Return [x, y] of the center of cell containing provided text 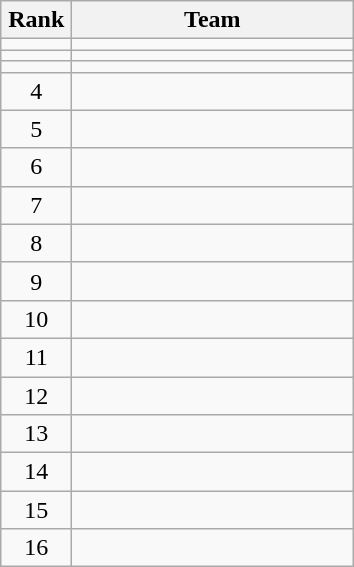
15 [36, 510]
11 [36, 357]
5 [36, 129]
Rank [36, 20]
4 [36, 91]
12 [36, 395]
7 [36, 205]
Team [212, 20]
8 [36, 243]
10 [36, 319]
14 [36, 472]
6 [36, 167]
13 [36, 434]
16 [36, 548]
9 [36, 281]
